Search for the cell housing the specified text and yield its (x, y) center coordinate. 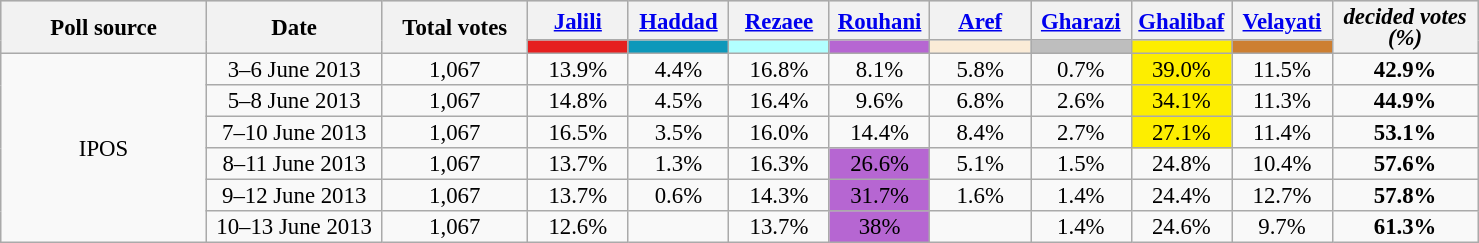
1.5% (1080, 164)
Jalili (578, 20)
Rouhani (880, 20)
16.8% (780, 70)
24.4% (1182, 196)
9.6% (880, 101)
39.0% (1182, 70)
Velayati (1282, 20)
Gharazi (1080, 20)
16.3% (780, 164)
4.4% (678, 70)
34.1% (1182, 101)
0.7% (1080, 70)
Aref (980, 20)
13.9% (578, 70)
16.0% (780, 133)
3–6 June 2013 (294, 70)
11.4% (1282, 133)
Poll source (104, 28)
2.6% (1080, 101)
14.4% (880, 133)
42.9% (1405, 70)
5.1% (980, 164)
1.4% (1080, 196)
5.8% (980, 70)
decided votes (%) (1405, 28)
Haddad (678, 20)
14.8% (578, 101)
31.7% (880, 196)
5–8 June 2013 (294, 101)
16.5% (578, 133)
7–10 June 2013 (294, 133)
2.7% (1080, 133)
53.1% (1405, 133)
27.1% (1182, 133)
14.3% (780, 196)
Total votes (455, 28)
4.5% (678, 101)
1.6% (980, 196)
Ghalibaf (1182, 20)
0.6% (678, 196)
Date (294, 28)
10.4% (1282, 164)
3.5% (678, 133)
24.8% (1182, 164)
12.7% (1282, 196)
8–11 June 2013 (294, 164)
1.3% (678, 164)
57.8% (1405, 196)
57.6% (1405, 164)
8.4% (980, 133)
6.8% (980, 101)
16.4% (780, 101)
44.9% (1405, 101)
Rezaee (780, 20)
11.3% (1282, 101)
26.6% (880, 164)
9–12 June 2013 (294, 196)
11.5% (1282, 70)
8.1% (880, 70)
